Output the (X, Y) coordinate of the center of the cell containing the given text.  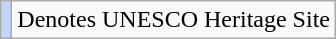
Denotes UNESCO Heritage Site (174, 20)
